Search for the cell housing the specified text and yield its (x, y) center coordinate. 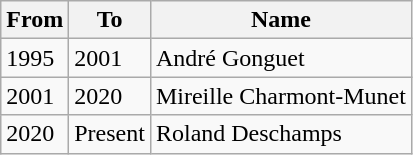
Name (280, 20)
1995 (35, 58)
Mireille Charmont-Munet (280, 96)
To (110, 20)
André Gonguet (280, 58)
From (35, 20)
Roland Deschamps (280, 134)
Present (110, 134)
